Determine the [x, y] coordinate at the center of the cell enclosing the given text.  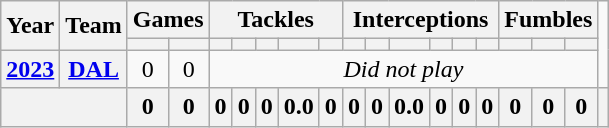
Team [94, 26]
Fumbles [548, 20]
Year [30, 26]
Games [168, 20]
Interceptions [420, 20]
DAL [94, 69]
2023 [30, 69]
Did not play [404, 69]
Tackles [276, 20]
